Locate the cell with the specified text and output its [X, Y] center coordinate. 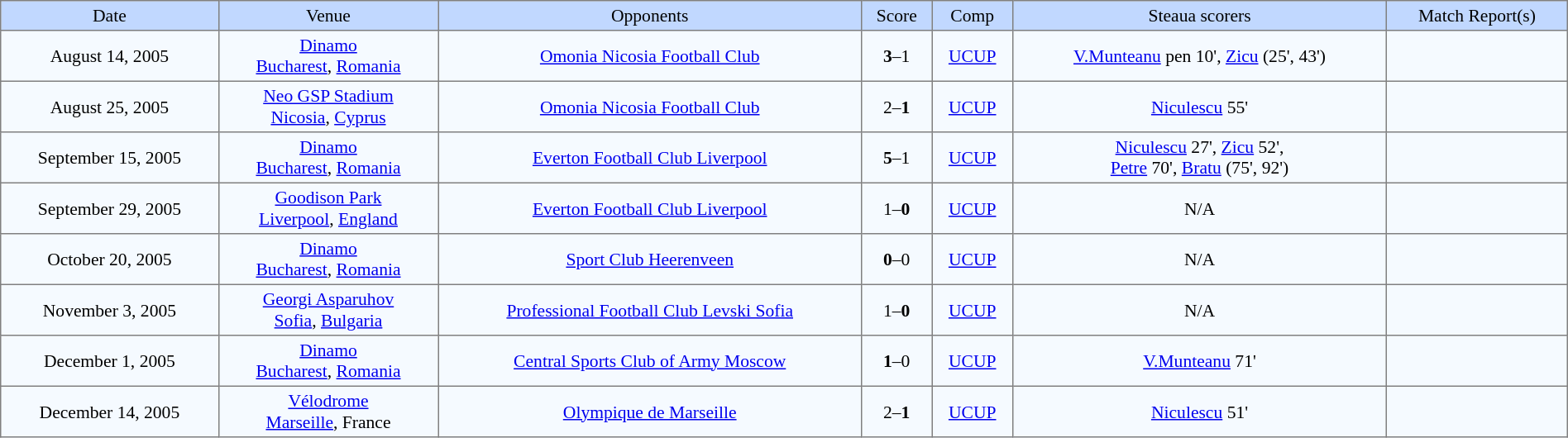
Steaua scorers [1199, 16]
Date [109, 16]
Comp [973, 16]
Niculescu 27', Zicu 52', Petre 70', Bratu (75', 92') [1199, 158]
Central Sports Club of Army Moscow [650, 361]
September 15, 2005 [109, 158]
Niculescu 55' [1199, 107]
V.Munteanu 71' [1199, 361]
Olympique de Marseille [650, 412]
Neo GSP StadiumNicosia, Cyprus [328, 107]
VélodromeMarseille, France [328, 412]
November 3, 2005 [109, 310]
0–0 [896, 259]
Sport Club Heerenveen [650, 259]
December 14, 2005 [109, 412]
Score [896, 16]
August 14, 2005 [109, 56]
5–1 [896, 158]
Professional Football Club Levski Sofia [650, 310]
Opponents [650, 16]
Georgi AsparuhovSofia, Bulgaria [328, 310]
Venue [328, 16]
September 29, 2005 [109, 208]
December 1, 2005 [109, 361]
Goodison ParkLiverpool, England [328, 208]
V.Munteanu pen 10', Zicu (25', 43') [1199, 56]
Niculescu 51' [1199, 412]
August 25, 2005 [109, 107]
Match Report(s) [1477, 16]
October 20, 2005 [109, 259]
3–1 [896, 56]
